Provide the [x, y] coordinate of the cell's center where the given text is located.  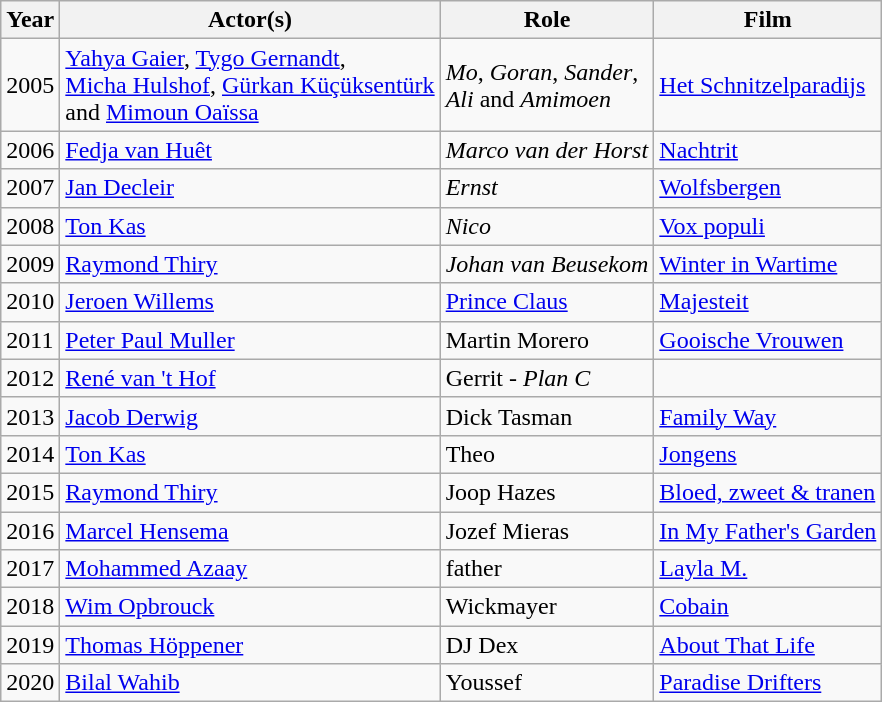
Prince Claus [547, 302]
2019 [30, 645]
2018 [30, 607]
Martin Morero [547, 340]
Bloed, zweet & tranen [768, 492]
2008 [30, 226]
Jan Decleir [250, 188]
2005 [30, 85]
Layla M. [768, 569]
DJ Dex [547, 645]
Family Way [768, 416]
Thomas Höppener [250, 645]
Jongens [768, 454]
2010 [30, 302]
2017 [30, 569]
2011 [30, 340]
Wickmayer [547, 607]
Wolfsbergen [768, 188]
Majesteit [768, 302]
Film [768, 20]
Ernst [547, 188]
Wim Opbrouck [250, 607]
Winter in Wartime [768, 264]
Year [30, 20]
In My Father's Garden [768, 531]
Jacob Derwig [250, 416]
Het Schnitzelparadijs [768, 85]
René van 't Hof [250, 378]
father [547, 569]
Joop Hazes [547, 492]
Mo, Goran, Sander, Ali and Amimoen [547, 85]
2012 [30, 378]
Marcel Hensema [250, 531]
Bilal Wahib [250, 683]
2014 [30, 454]
Gooische Vrouwen [768, 340]
Mohammed Azaay [250, 569]
Cobain [768, 607]
Gerrit - Plan C [547, 378]
2006 [30, 150]
Marco van der Horst [547, 150]
Paradise Drifters [768, 683]
Peter Paul Muller [250, 340]
Role [547, 20]
Jeroen Willems [250, 302]
2013 [30, 416]
Dick Tasman [547, 416]
2020 [30, 683]
Jozef Mieras [547, 531]
Theo [547, 454]
Vox populi [768, 226]
Fedja van Huêt [250, 150]
Nico [547, 226]
2009 [30, 264]
Johan van Beusekom [547, 264]
2016 [30, 531]
2007 [30, 188]
Youssef [547, 683]
Yahya Gaier, Tygo Gernandt, Micha Hulshof, Gürkan Küçüksentürkand Mimoun Oaïssa [250, 85]
2015 [30, 492]
About That Life [768, 645]
Nachtrit [768, 150]
Actor(s) [250, 20]
